Search for the cell housing the specified text and yield its [x, y] center coordinate. 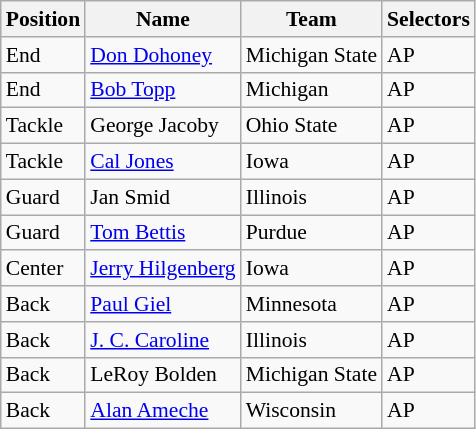
Position [43, 19]
George Jacoby [162, 126]
Alan Ameche [162, 411]
Cal Jones [162, 162]
Jan Smid [162, 197]
Minnesota [312, 304]
Ohio State [312, 126]
LeRoy Bolden [162, 375]
Jerry Hilgenberg [162, 269]
Paul Giel [162, 304]
Don Dohoney [162, 55]
Team [312, 19]
Purdue [312, 233]
Name [162, 19]
Tom Bettis [162, 233]
Wisconsin [312, 411]
Center [43, 269]
Bob Topp [162, 90]
Selectors [428, 19]
Michigan [312, 90]
J. C. Caroline [162, 340]
